Detect which cell encompasses the target text, then output its [x, y] center coordinate. 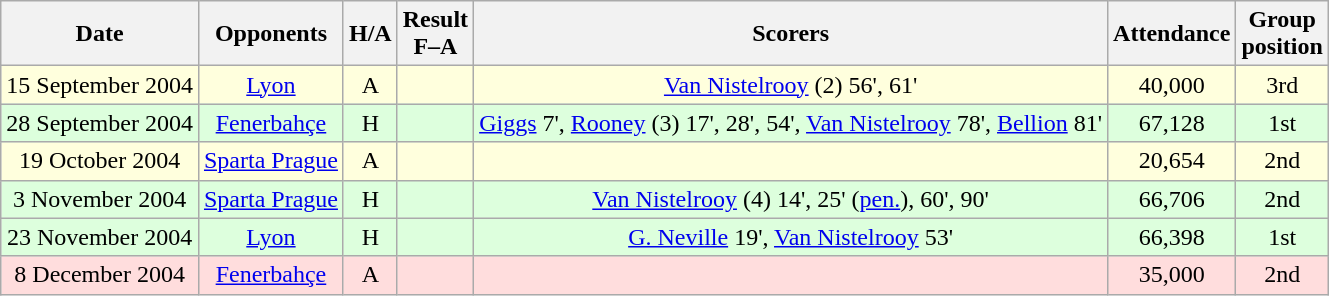
G. Neville 19', Van Nistelrooy 53' [791, 237]
3rd [1282, 85]
15 September 2004 [100, 85]
40,000 [1172, 85]
Opponents [270, 34]
Attendance [1172, 34]
3 November 2004 [100, 199]
67,128 [1172, 123]
66,398 [1172, 237]
23 November 2004 [100, 237]
20,654 [1172, 161]
Van Nistelrooy (4) 14', 25' (pen.), 60', 90' [791, 199]
H/A [370, 34]
8 December 2004 [100, 275]
ResultF–A [435, 34]
Giggs 7', Rooney (3) 17', 28', 54', Van Nistelrooy 78', Bellion 81' [791, 123]
Date [100, 34]
66,706 [1172, 199]
Van Nistelrooy (2) 56', 61' [791, 85]
Groupposition [1282, 34]
Scorers [791, 34]
35,000 [1172, 275]
28 September 2004 [100, 123]
19 October 2004 [100, 161]
